Detect which cell encompasses the target text, then output its (x, y) center coordinate. 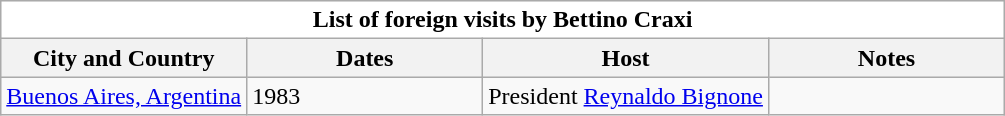
List of foreign visits by Bettino Craxi (503, 20)
1983 (365, 96)
City and Country (124, 58)
Dates (365, 58)
Notes (886, 58)
Host (626, 58)
Buenos Aires, Argentina (124, 96)
President Reynaldo Bignone (626, 96)
